Pinpoint the cell where the given text exists, returning its (X, Y) midpoint coordinate. 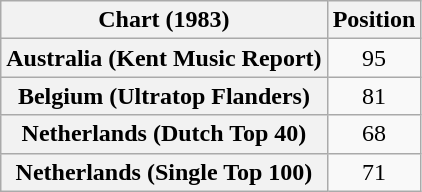
95 (374, 58)
71 (374, 172)
Australia (Kent Music Report) (164, 58)
Chart (1983) (164, 20)
Netherlands (Dutch Top 40) (164, 134)
Belgium (Ultratop Flanders) (164, 96)
68 (374, 134)
81 (374, 96)
Netherlands (Single Top 100) (164, 172)
Position (374, 20)
